Determine the (X, Y) coordinate at the center of the cell enclosing the given text.  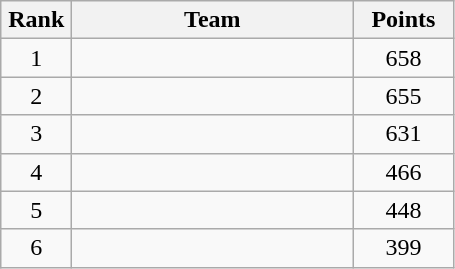
655 (404, 96)
631 (404, 134)
658 (404, 58)
3 (36, 134)
Rank (36, 20)
399 (404, 248)
1 (36, 58)
448 (404, 210)
2 (36, 96)
6 (36, 248)
466 (404, 172)
4 (36, 172)
Points (404, 20)
Team (212, 20)
5 (36, 210)
